Find where the given text appears and provide that cell's center as (x, y) coordinate. 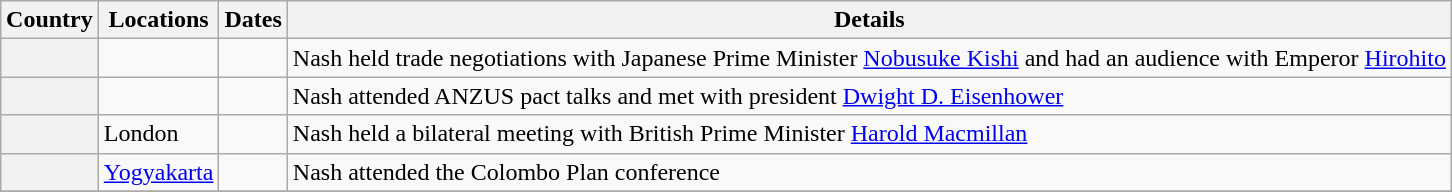
London (158, 134)
Details (869, 20)
Yogyakarta (158, 172)
Nash attended the Colombo Plan conference (869, 172)
Dates (253, 20)
Nash held a bilateral meeting with British Prime Minister Harold Macmillan (869, 134)
Country (50, 20)
Nash attended ANZUS pact talks and met with president Dwight D. Eisenhower (869, 96)
Locations (158, 20)
Nash held trade negotiations with Japanese Prime Minister Nobusuke Kishi and had an audience with Emperor Hirohito (869, 58)
